For the text-containing cell, return its midpoint in [X, Y] coordinate format. 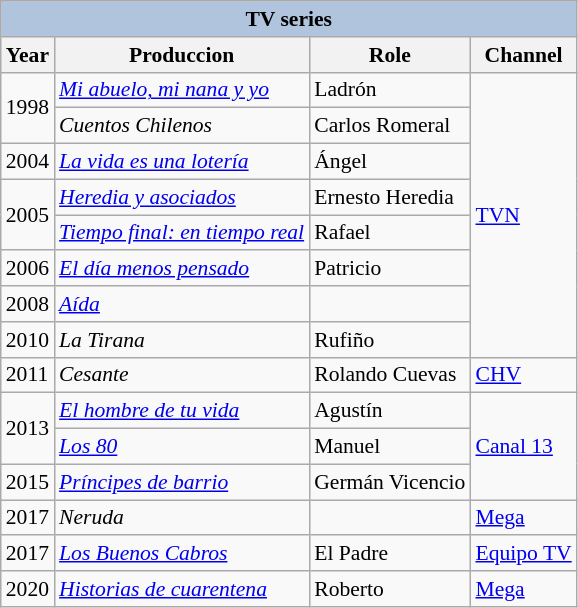
El día menos pensado [182, 269]
Los 80 [182, 447]
Cesante [182, 375]
Príncipes de barrio [182, 482]
Produccion [182, 55]
Patricio [390, 269]
Neruda [182, 518]
2013 [28, 428]
Role [390, 55]
Rufiño [390, 340]
La Tirana [182, 340]
2011 [28, 375]
Germán Vicencio [390, 482]
Agustín [390, 411]
Los Buenos Cabros [182, 554]
Heredia y asociados [182, 197]
2008 [28, 304]
2020 [28, 589]
CHV [523, 375]
2006 [28, 269]
Roberto [390, 589]
Ernesto Heredia [390, 197]
Year [28, 55]
2004 [28, 162]
2005 [28, 214]
TVN [523, 214]
2010 [28, 340]
Rolando Cuevas [390, 375]
Manuel [390, 447]
El hombre de tu vida [182, 411]
TV series [289, 19]
Equipo TV [523, 554]
La vida es una lotería [182, 162]
Aída [182, 304]
Tiempo final: en tiempo real [182, 233]
Carlos Romeral [390, 126]
Canal 13 [523, 446]
1998 [28, 108]
Historias de cuarentena [182, 589]
Channel [523, 55]
Ángel [390, 162]
Mi abuelo, mi nana y yo [182, 90]
El Padre [390, 554]
Ladrón [390, 90]
Cuentos Chilenos [182, 126]
2015 [28, 482]
Rafael [390, 233]
